Pinpoint the cell where the given text exists, returning its (x, y) midpoint coordinate. 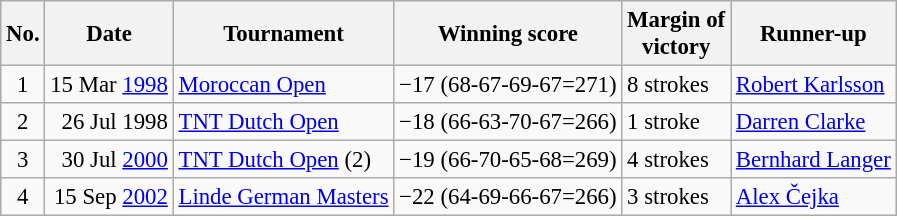
Robert Karlsson (813, 85)
Linde German Masters (284, 197)
−17 (68-67-69-67=271) (508, 85)
8 strokes (676, 85)
15 Mar 1998 (109, 85)
−18 (66-63-70-67=266) (508, 122)
30 Jul 2000 (109, 160)
Date (109, 34)
No. (23, 34)
15 Sep 2002 (109, 197)
−22 (64-69-66-67=266) (508, 197)
4 (23, 197)
TNT Dutch Open (284, 122)
Winning score (508, 34)
Moroccan Open (284, 85)
3 (23, 160)
1 (23, 85)
3 strokes (676, 197)
TNT Dutch Open (2) (284, 160)
Margin ofvictory (676, 34)
Tournament (284, 34)
−19 (66-70-65-68=269) (508, 160)
26 Jul 1998 (109, 122)
1 stroke (676, 122)
4 strokes (676, 160)
2 (23, 122)
Runner-up (813, 34)
Bernhard Langer (813, 160)
Darren Clarke (813, 122)
Alex Čejka (813, 197)
